Detect which cell encompasses the target text, then output its (X, Y) center coordinate. 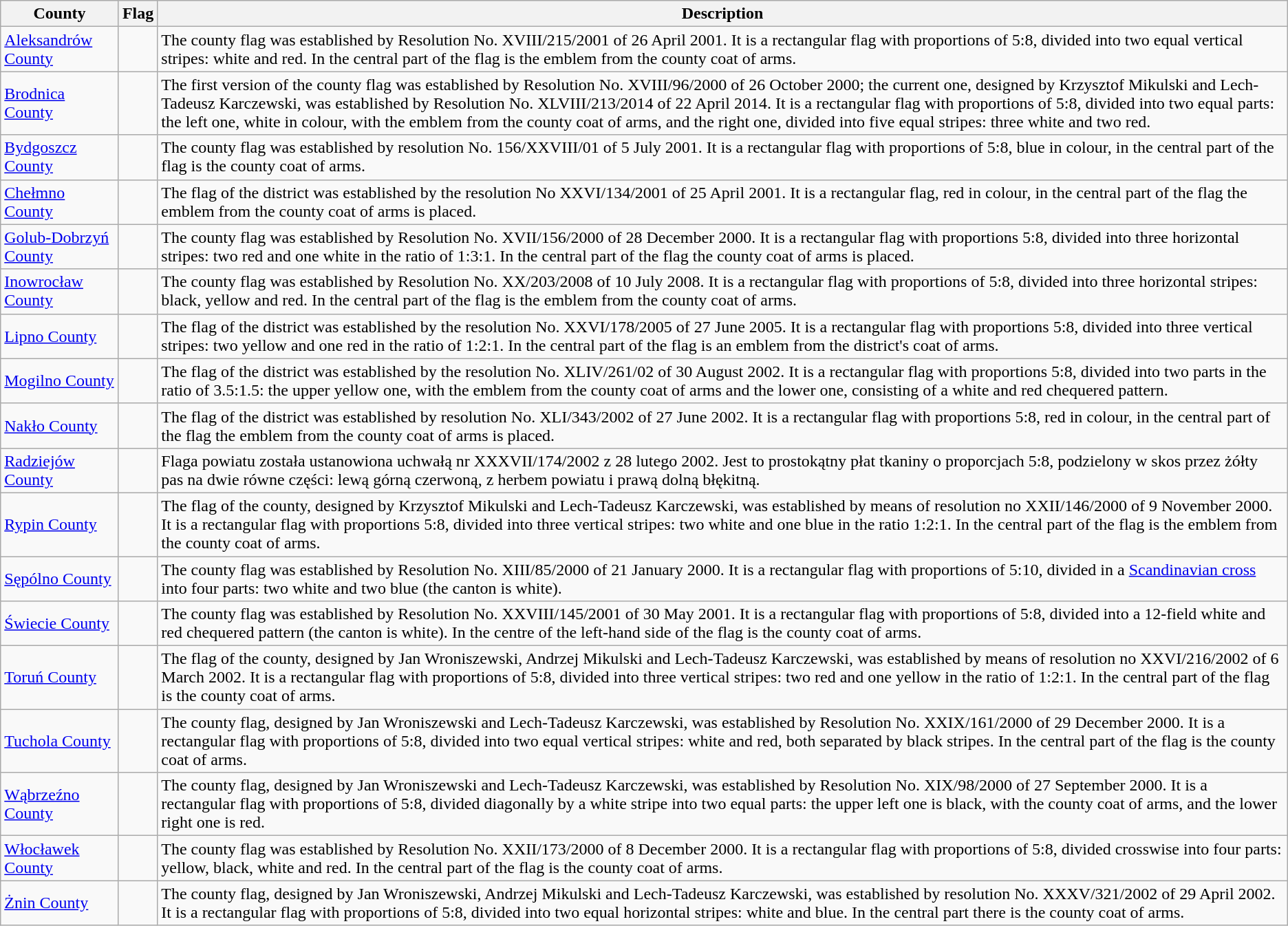
Aleksandrów County (60, 50)
Włocławek County (60, 859)
County (60, 14)
Żnin County (60, 903)
Nakło County (60, 425)
Flag (138, 14)
Tuchola County (60, 741)
Inowrocław County (60, 292)
Chełmno County (60, 202)
Mogilno County (60, 381)
Toruń County (60, 678)
Bydgoszcz County (60, 157)
Golub-Dobrzyń County (60, 246)
Description (722, 14)
Świecie County (60, 623)
Radziejów County (60, 471)
Rypin County (60, 524)
Sępólno County (60, 578)
Lipno County (60, 336)
Brodnica County (60, 103)
Wąbrzeźno County (60, 804)
